Capture the cell that displays the provided text and extract its [X, Y] central coordinate. 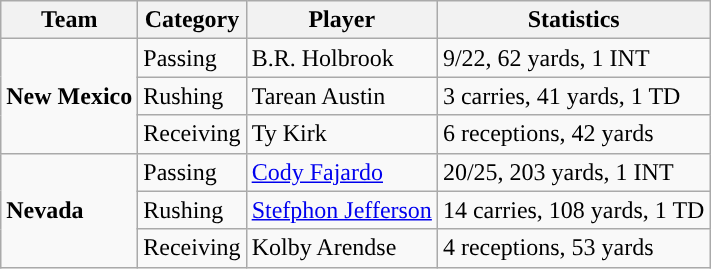
Statistics [574, 20]
9/22, 62 yards, 1 INT [574, 58]
Category [192, 20]
6 receptions, 42 yards [574, 134]
Tarean Austin [342, 96]
Kolby Arendse [342, 248]
Player [342, 20]
B.R. Holbrook [342, 58]
Team [70, 20]
Stefphon Jefferson [342, 210]
14 carries, 108 yards, 1 TD [574, 210]
4 receptions, 53 yards [574, 248]
20/25, 203 yards, 1 INT [574, 172]
New Mexico [70, 96]
Cody Fajardo [342, 172]
Nevada [70, 210]
Ty Kirk [342, 134]
3 carries, 41 yards, 1 TD [574, 96]
